From the cell containing the given text, extract its center point as [X, Y] coordinate. 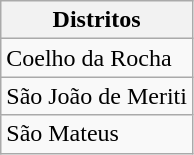
São Mateus [97, 134]
Distritos [97, 20]
Coelho da Rocha [97, 58]
São João de Meriti [97, 96]
